Find where the given text appears and provide that cell's center as [X, Y] coordinate. 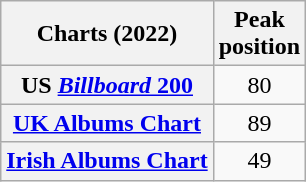
Charts (2022) [107, 34]
Irish Albums Chart [107, 161]
49 [259, 161]
US Billboard 200 [107, 85]
80 [259, 85]
89 [259, 123]
Peakposition [259, 34]
UK Albums Chart [107, 123]
